Return the (X, Y) coordinate for the center point of the cell that contains the specified text.  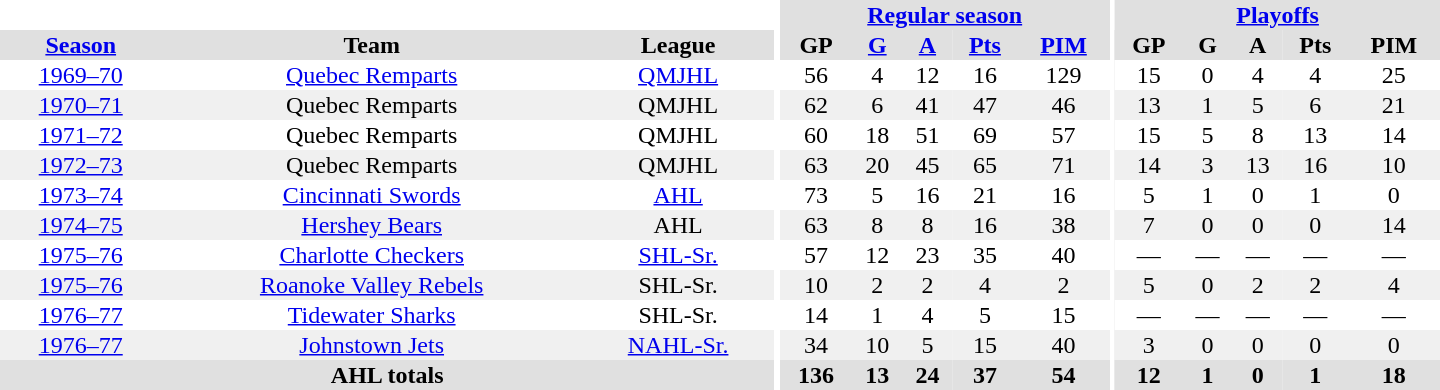
Hershey Bears (371, 225)
Season (80, 45)
47 (984, 105)
Cincinnati Swords (371, 195)
20 (877, 165)
56 (816, 75)
73 (816, 195)
Playoffs (1278, 15)
35 (984, 255)
62 (816, 105)
1974–75 (80, 225)
60 (816, 135)
NAHL-Sr. (678, 345)
AHL totals (387, 375)
25 (1394, 75)
23 (927, 255)
69 (984, 135)
1971–72 (80, 135)
54 (1063, 375)
1973–74 (80, 195)
45 (927, 165)
24 (927, 375)
34 (816, 345)
Regular season (945, 15)
Johnstown Jets (371, 345)
League (678, 45)
51 (927, 135)
1970–71 (80, 105)
41 (927, 105)
Charlotte Checkers (371, 255)
129 (1063, 75)
46 (1063, 105)
38 (1063, 225)
Team (371, 45)
Roanoke Valley Rebels (371, 285)
Tidewater Sharks (371, 315)
65 (984, 165)
7 (1148, 225)
71 (1063, 165)
1969–70 (80, 75)
37 (984, 375)
136 (816, 375)
1972–73 (80, 165)
